Identify which cell holds the provided text, then report its (x, y) central coordinate. 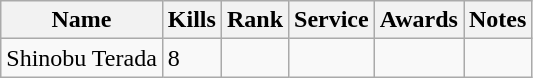
Kills (192, 20)
Shinobu Terada (82, 58)
Rank (254, 20)
Notes (498, 20)
8 (192, 58)
Name (82, 20)
Awards (418, 20)
Service (332, 20)
